Find where the given text appears and provide that cell's center as (X, Y) coordinate. 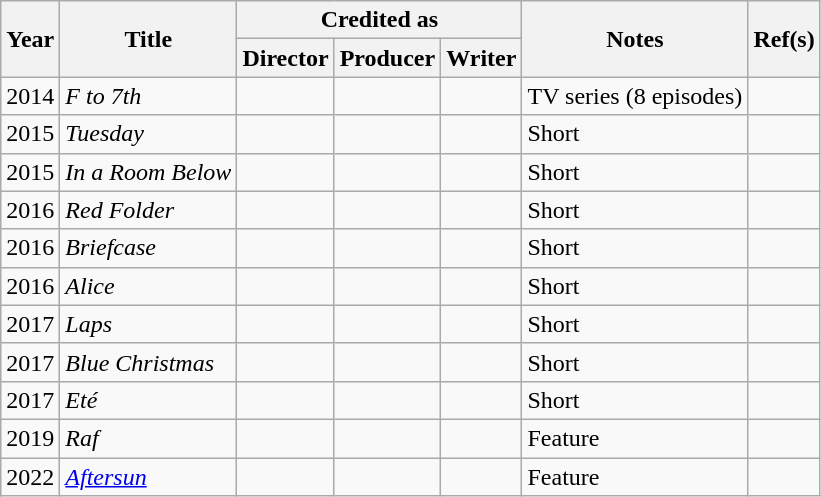
Blue Christmas (148, 362)
Red Folder (148, 210)
2019 (30, 438)
TV series (8 episodes) (635, 96)
Eté (148, 400)
Ref(s) (784, 39)
Tuesday (148, 134)
Briefcase (148, 248)
Year (30, 39)
2022 (30, 477)
Alice (148, 286)
Director (286, 58)
Aftersun (148, 477)
Notes (635, 39)
Raf (148, 438)
Laps (148, 324)
Credited as (380, 20)
Producer (388, 58)
F to 7th (148, 96)
In a Room Below (148, 172)
Title (148, 39)
Writer (482, 58)
2014 (30, 96)
